Return the (X, Y) coordinate for the center point of the cell that contains the specified text.  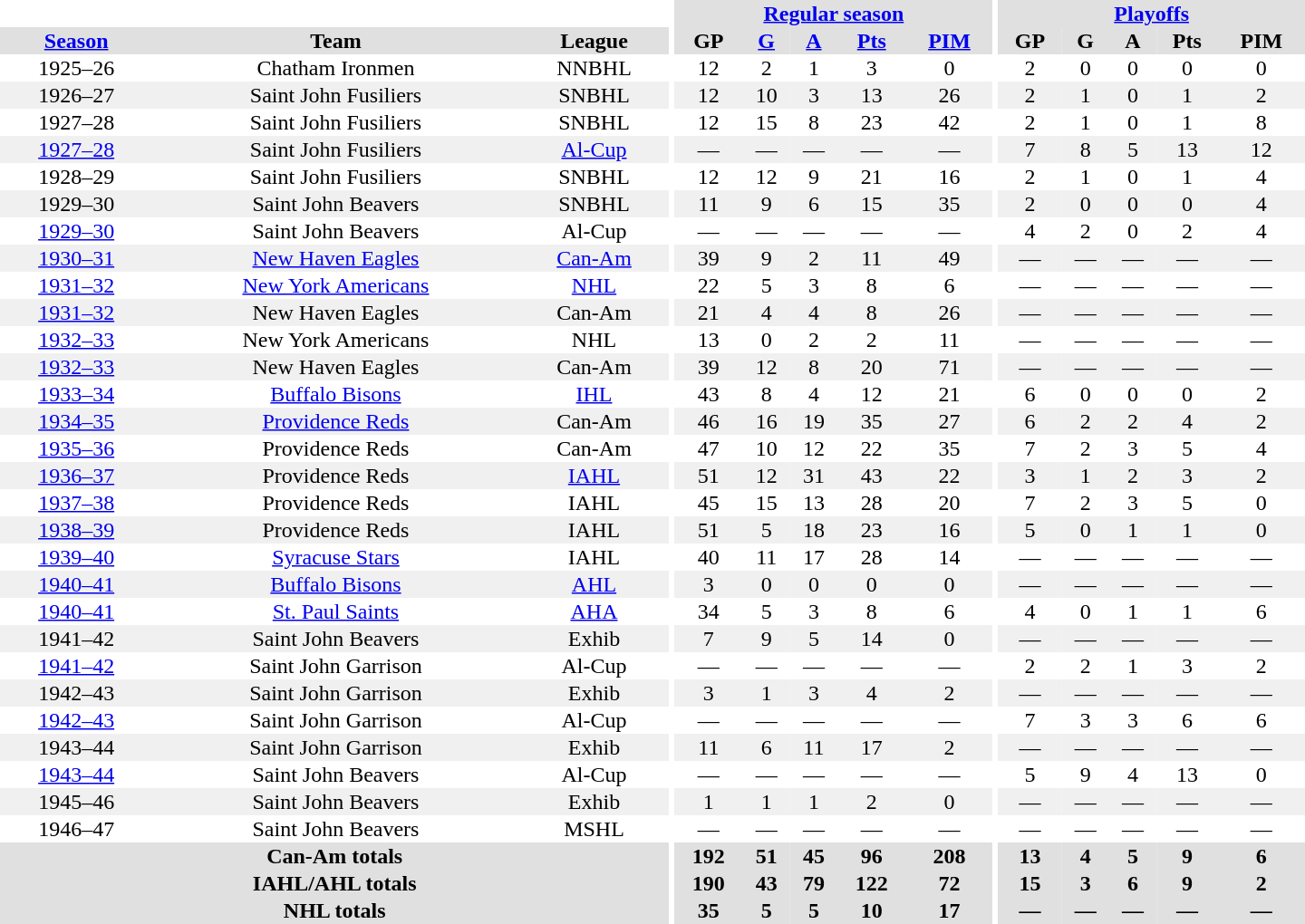
IHL (594, 394)
1933–34 (76, 394)
1936–37 (76, 476)
IAHL/AHL totals (334, 883)
42 (949, 122)
47 (709, 448)
Team (335, 41)
208 (949, 856)
34 (709, 611)
72 (949, 883)
Regular season (834, 14)
NNBHL (594, 68)
1925–26 (76, 68)
49 (949, 258)
71 (949, 367)
122 (872, 883)
St. Paul Saints (335, 611)
40 (709, 557)
1939–40 (76, 557)
Playoffs (1151, 14)
18 (814, 530)
1934–35 (76, 421)
AHA (594, 611)
Season (76, 41)
1928–29 (76, 177)
1946–47 (76, 829)
Syracuse Stars (335, 557)
46 (709, 421)
MSHL (594, 829)
1935–36 (76, 448)
1926–27 (76, 95)
1930–31 (76, 258)
League (594, 41)
Chatham Ironmen (335, 68)
19 (814, 421)
79 (814, 883)
NHL totals (334, 910)
AHL (594, 584)
31 (814, 476)
192 (709, 856)
1945–46 (76, 802)
1937–38 (76, 503)
1938–39 (76, 530)
27 (949, 421)
190 (709, 883)
Can-Am totals (334, 856)
96 (872, 856)
